Provide the [X, Y] coordinate of the cell's center where the given text is located.  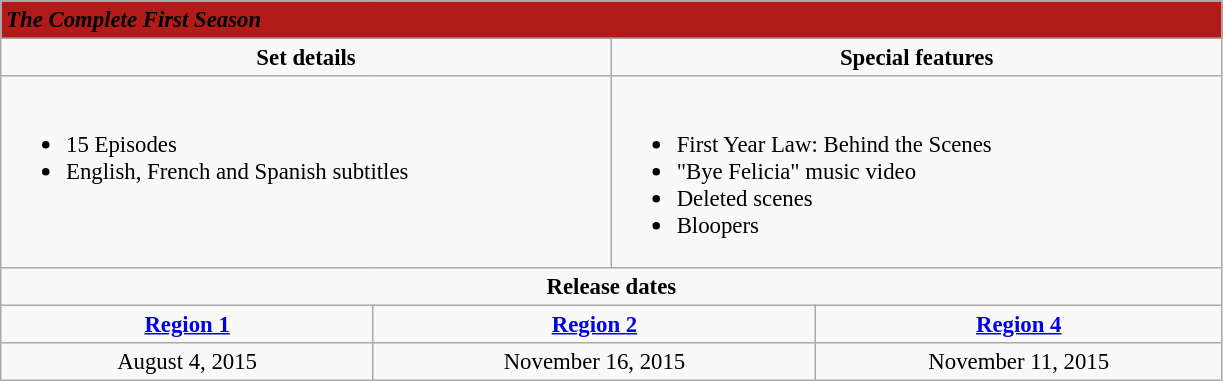
Special features [916, 58]
August 4, 2015 [188, 361]
November 11, 2015 [1019, 361]
Region 4 [1019, 324]
November 16, 2015 [594, 361]
The Complete First Season [612, 20]
First Year Law: Behind the Scenes"Bye Felicia" music videoDeleted scenesBloopers [916, 172]
Region 2 [594, 324]
Region 1 [188, 324]
Release dates [612, 286]
Set details [306, 58]
15 EpisodesEnglish, French and Spanish subtitles [306, 172]
